Return [X, Y] of the center of cell containing provided text 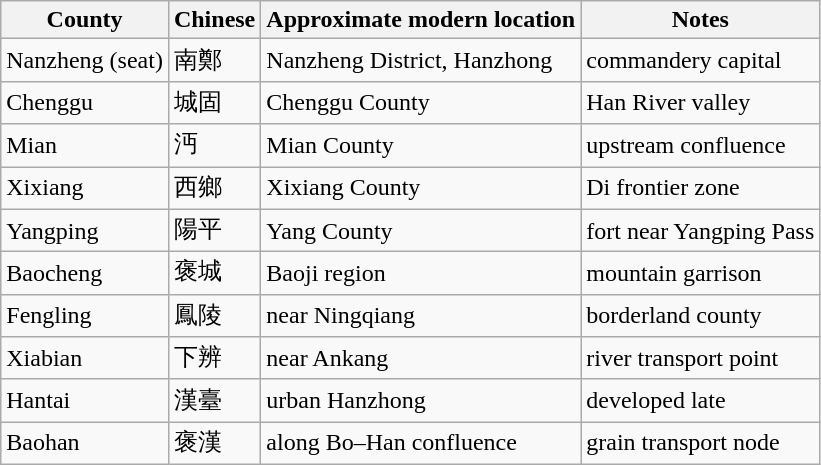
下辨 [214, 358]
Mian County [421, 146]
developed late [700, 400]
南鄭 [214, 60]
西鄉 [214, 188]
Nanzheng (seat) [85, 60]
grain transport node [700, 444]
County [85, 20]
Fengling [85, 316]
Notes [700, 20]
commandery capital [700, 60]
river transport point [700, 358]
fort near Yangping Pass [700, 230]
鳳陵 [214, 316]
Nanzheng District, Hanzhong [421, 60]
borderland county [700, 316]
Baoji region [421, 274]
Chenggu [85, 102]
Xixiang [85, 188]
城固 [214, 102]
沔 [214, 146]
Approximate modern location [421, 20]
Yangping [85, 230]
urban Hanzhong [421, 400]
褒城 [214, 274]
Yang County [421, 230]
along Bo–Han confluence [421, 444]
Baohan [85, 444]
陽平 [214, 230]
Di frontier zone [700, 188]
Xixiang County [421, 188]
褒漢 [214, 444]
upstream confluence [700, 146]
Hantai [85, 400]
Han River valley [700, 102]
near Ankang [421, 358]
Xiabian [85, 358]
Chenggu County [421, 102]
mountain garrison [700, 274]
near Ningqiang [421, 316]
Chinese [214, 20]
漢臺 [214, 400]
Mian [85, 146]
Baocheng [85, 274]
